Determine the (x, y) coordinate at the center of the cell enclosing the given text.  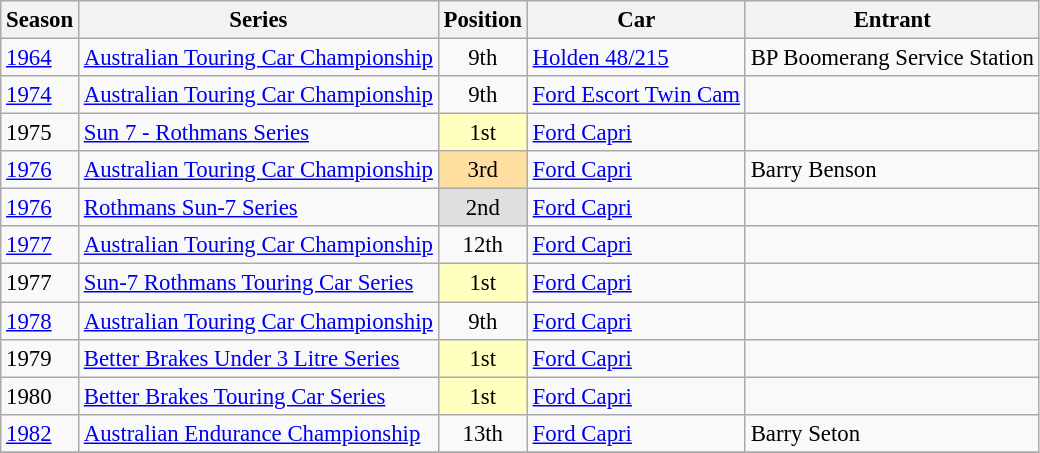
Rothmans Sun-7 Series (258, 208)
2nd (482, 208)
1982 (40, 433)
1980 (40, 396)
Holden 48/215 (636, 58)
Australian Endurance Championship (258, 433)
Ford Escort Twin Cam (636, 95)
Sun-7 Rothmans Touring Car Series (258, 283)
1975 (40, 133)
Barry Seton (892, 433)
1964 (40, 58)
1979 (40, 358)
Better Brakes Under 3 Litre Series (258, 358)
Series (258, 20)
Entrant (892, 20)
BP Boomerang Service Station (892, 58)
Position (482, 20)
1974 (40, 95)
13th (482, 433)
Season (40, 20)
Better Brakes Touring Car Series (258, 396)
3rd (482, 170)
1978 (40, 321)
Sun 7 - Rothmans Series (258, 133)
Barry Benson (892, 170)
Car (636, 20)
12th (482, 245)
